Scan for the cell matching the given text and deliver its [x, y] coordinate at center. 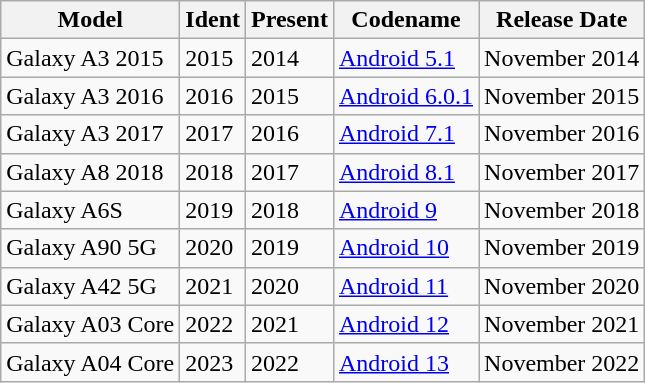
Galaxy A6S [90, 210]
Galaxy A90 5G [90, 248]
November 2014 [562, 58]
November 2021 [562, 324]
November 2016 [562, 134]
Galaxy A3 2016 [90, 96]
Galaxy A04 Core [90, 362]
Android 9 [406, 210]
2023 [213, 362]
Codename [406, 20]
Android 8.1 [406, 172]
Model [90, 20]
Release Date [562, 20]
November 2018 [562, 210]
Galaxy A3 2015 [90, 58]
Ident [213, 20]
Galaxy A42 5G [90, 286]
Android 13 [406, 362]
Android 10 [406, 248]
2014 [290, 58]
Android 7.1 [406, 134]
November 2022 [562, 362]
Android 6.0.1 [406, 96]
Galaxy A03 Core [90, 324]
Android 5.1 [406, 58]
Galaxy A8 2018 [90, 172]
November 2019 [562, 248]
November 2017 [562, 172]
Android 12 [406, 324]
Galaxy A3 2017 [90, 134]
November 2015 [562, 96]
Present [290, 20]
November 2020 [562, 286]
Android 11 [406, 286]
